Capture the cell that displays the provided text and extract its (x, y) central coordinate. 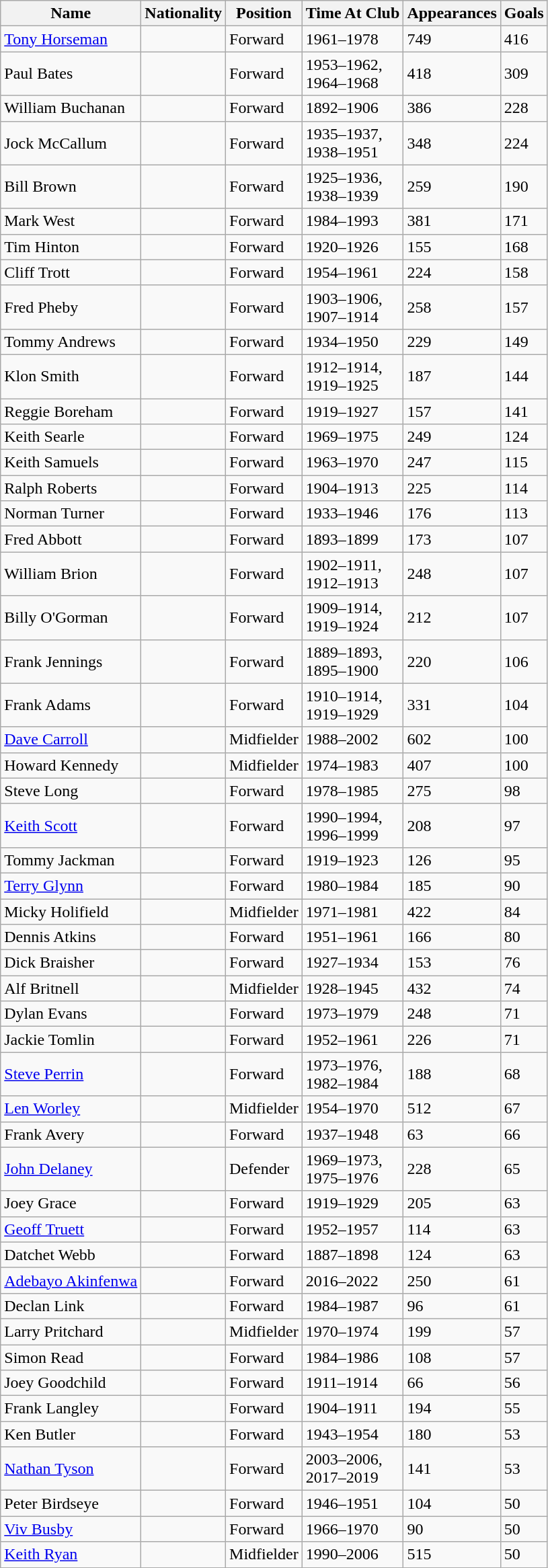
1969–1973,1975–1976 (352, 1169)
171 (524, 221)
212 (452, 617)
1937–1948 (352, 1134)
55 (524, 1409)
56 (524, 1383)
602 (452, 740)
1984–1987 (352, 1306)
1911–1914 (352, 1383)
188 (452, 1074)
95 (524, 860)
76 (524, 963)
108 (452, 1358)
Larry Pritchard (71, 1331)
113 (524, 514)
98 (524, 791)
Paul Bates (71, 74)
Klon Smith (71, 377)
173 (452, 539)
William Brion (71, 574)
Ken Butler (71, 1434)
1988–2002 (352, 740)
1935–1937,1938–1951 (352, 143)
Micky Holifield (71, 911)
1927–1934 (352, 963)
Norman Turner (71, 514)
348 (452, 143)
155 (452, 247)
Keith Ryan (71, 1555)
Cliff Trott (71, 272)
381 (452, 221)
Frank Avery (71, 1134)
208 (452, 826)
1928–1945 (352, 988)
1973–1979 (352, 1014)
407 (452, 765)
William Buchanan (71, 108)
1990–1994,1996–1999 (352, 826)
2003–2006,2017–2019 (352, 1468)
Keith Scott (71, 826)
96 (452, 1306)
1912–1914,1919–1925 (352, 377)
Dylan Evans (71, 1014)
259 (452, 187)
1943–1954 (352, 1434)
187 (452, 377)
Alf Britnell (71, 988)
Joey Goodchild (71, 1383)
Dennis Atkins (71, 937)
1925–1936,1938–1939 (352, 187)
115 (524, 463)
205 (452, 1204)
Keith Samuels (71, 463)
1934–1950 (352, 342)
Tommy Andrews (71, 342)
Defender (264, 1169)
67 (524, 1109)
80 (524, 937)
1904–1911 (352, 1409)
512 (452, 1109)
Time At Club (352, 13)
Appearances (452, 13)
418 (452, 74)
Reggie Boreham (71, 411)
309 (524, 74)
1919–1929 (352, 1204)
1963–1970 (352, 463)
1970–1974 (352, 1331)
Tim Hinton (71, 247)
1984–1993 (352, 221)
Joey Grace (71, 1204)
194 (452, 1409)
258 (452, 307)
416 (524, 39)
Len Worley (71, 1109)
225 (452, 488)
1919–1923 (352, 860)
Geoff Truett (71, 1229)
2016–2022 (352, 1280)
1954–1970 (352, 1109)
Declan Link (71, 1306)
176 (452, 514)
199 (452, 1331)
1892–1906 (352, 108)
Tommy Jackman (71, 860)
Peter Birdseye (71, 1503)
126 (452, 860)
John Delaney (71, 1169)
1952–1957 (352, 1229)
Nathan Tyson (71, 1468)
1951–1961 (352, 937)
Keith Searle (71, 437)
749 (452, 39)
1893–1899 (352, 539)
1919–1927 (352, 411)
1953–1962,1964–1968 (352, 74)
68 (524, 1074)
Tony Horseman (71, 39)
153 (452, 963)
1910–1914,1919–1929 (352, 705)
74 (524, 988)
Jock McCallum (71, 143)
97 (524, 826)
1984–1986 (352, 1358)
422 (452, 911)
1980–1984 (352, 886)
275 (452, 791)
106 (524, 662)
Name (71, 13)
1978–1985 (352, 791)
1971–1981 (352, 911)
Fred Abbott (71, 539)
Viv Busby (71, 1529)
Position (264, 13)
Jackie Tomlin (71, 1040)
1903–1906,1907–1914 (352, 307)
1904–1913 (352, 488)
Simon Read (71, 1358)
1909–1914,1919–1924 (352, 617)
432 (452, 988)
84 (524, 911)
1954–1961 (352, 272)
Dick Braisher (71, 963)
180 (452, 1434)
190 (524, 187)
1990–2006 (352, 1555)
Mark West (71, 221)
1969–1975 (352, 437)
229 (452, 342)
Steve Perrin (71, 1074)
1887–1898 (352, 1255)
1889–1893,1895–1900 (352, 662)
144 (524, 377)
Adebayo Akinfenwa (71, 1280)
Datchet Webb (71, 1255)
386 (452, 108)
Frank Adams (71, 705)
Goals (524, 13)
Terry Glynn (71, 886)
185 (452, 886)
Billy O'Gorman (71, 617)
Steve Long (71, 791)
515 (452, 1555)
158 (524, 272)
166 (452, 937)
1974–1983 (352, 765)
Frank Jennings (71, 662)
Nationality (184, 13)
Fred Pheby (71, 307)
1952–1961 (352, 1040)
149 (524, 342)
1902–1911,1912–1913 (352, 574)
1961–1978 (352, 39)
Dave Carroll (71, 740)
331 (452, 705)
1946–1951 (352, 1503)
65 (524, 1169)
247 (452, 463)
1920–1926 (352, 247)
Ralph Roberts (71, 488)
1973–1976,1982–1984 (352, 1074)
226 (452, 1040)
Frank Langley (71, 1409)
1933–1946 (352, 514)
1966–1970 (352, 1529)
168 (524, 247)
250 (452, 1280)
249 (452, 437)
Bill Brown (71, 187)
Howard Kennedy (71, 765)
220 (452, 662)
